Identify which cell holds the provided text, then report its [X, Y] central coordinate. 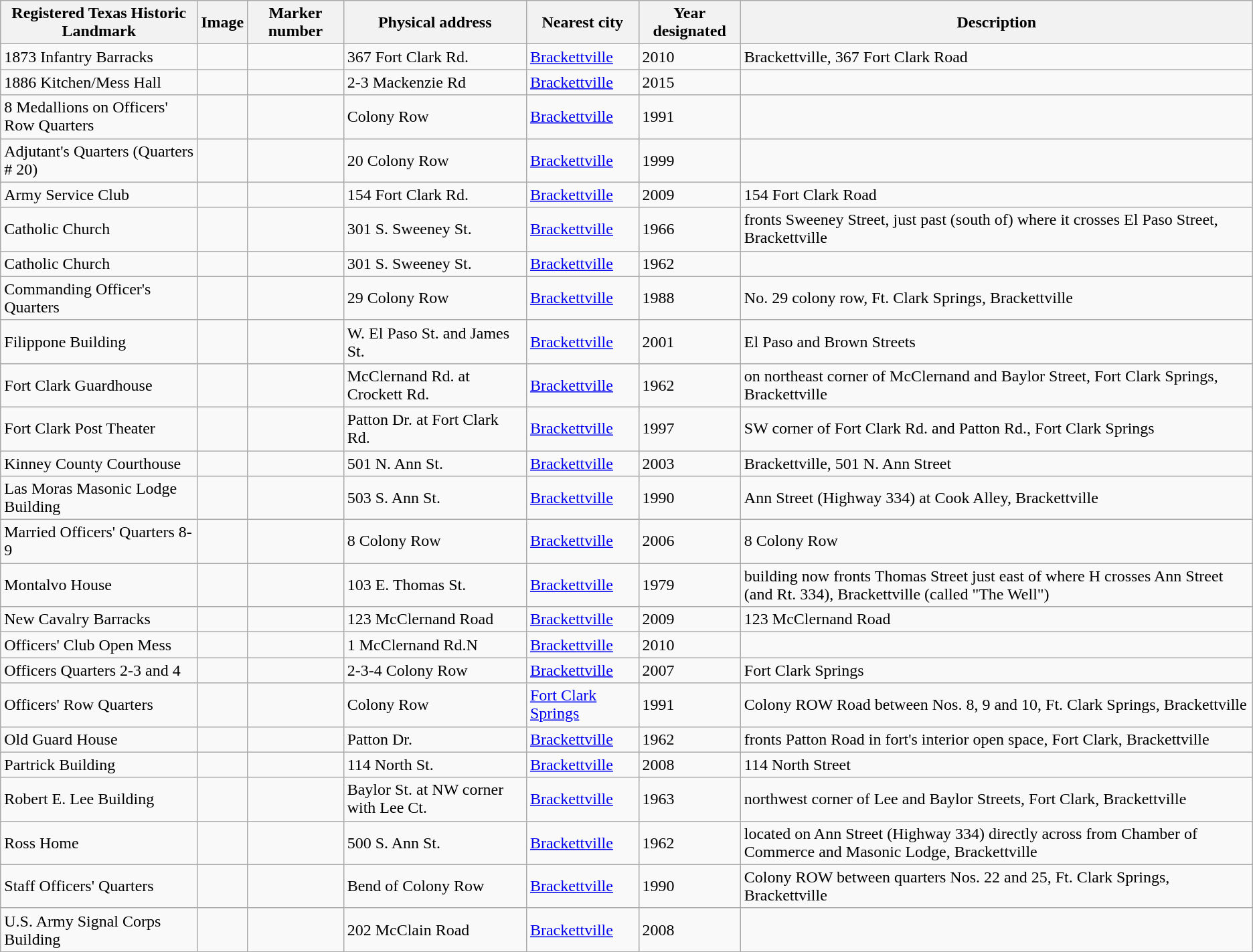
Las Moras Masonic Lodge Building [99, 498]
Partrick Building [99, 765]
W. El Paso St. and James St. [435, 341]
1873 Infantry Barracks [99, 57]
2001 [689, 341]
2-3 Mackenzie Rd [435, 82]
20 Colony Row [435, 161]
Officers' Club Open Mess [99, 645]
fronts Sweeney Street, just past (south of) where it crosses El Paso Street, Brackettville [996, 229]
1988 [689, 298]
Kinney County Courthouse [99, 464]
Adjutant's Quarters (Quarters # 20) [99, 161]
Filippone Building [99, 341]
103 E. Thomas St. [435, 585]
fronts Patton Road in fort's interior open space, Fort Clark, Brackettville [996, 739]
1 McClernand Rd.N [435, 645]
Fort Clark Guardhouse [99, 385]
on northeast corner of McClernand and Baylor Street, Fort Clark Springs, Brackettville [996, 385]
Montalvo House [99, 585]
Officers Quarters 2-3 and 4 [99, 670]
building now fronts Thomas Street just east of where H crosses Ann Street (and Rt. 334), Brackettville (called "The Well") [996, 585]
Year designated [689, 23]
Colony ROW Road between Nos. 8, 9 and 10, Ft. Clark Springs, Brackettville [996, 705]
29 Colony Row [435, 298]
Bend of Colony Row [435, 886]
located on Ann Street (Highway 334) directly across from Chamber of Commerce and Masonic Lodge, Brackettville [996, 843]
Robert E. Lee Building [99, 799]
Registered Texas Historic Landmark [99, 23]
501 N. Ann St. [435, 464]
367 Fort Clark Rd. [435, 57]
Staff Officers' Quarters [99, 886]
Image [222, 23]
Fort Clark Post Theater [99, 428]
1963 [689, 799]
8 Medallions on Officers' Row Quarters [99, 116]
1999 [689, 161]
Ann Street (Highway 334) at Cook Alley, Brackettville [996, 498]
Brackettville, 367 Fort Clark Road [996, 57]
2003 [689, 464]
McClernand Rd. at Crockett Rd. [435, 385]
Patton Dr. [435, 739]
northwest corner of Lee and Baylor Streets, Fort Clark, Brackettville [996, 799]
202 McClain Road [435, 930]
El Paso and Brown Streets [996, 341]
2-3-4 Colony Row [435, 670]
154 Fort Clark Rd. [435, 195]
SW corner of Fort Clark Rd. and Patton Rd., Fort Clark Springs [996, 428]
1966 [689, 229]
Married Officers' Quarters 8-9 [99, 542]
Baylor St. at NW corner with Lee Ct. [435, 799]
Commanding Officer's Quarters [99, 298]
503 S. Ann St. [435, 498]
Colony ROW between quarters Nos. 22 and 25, Ft. Clark Springs, Brackettville [996, 886]
Army Service Club [99, 195]
1997 [689, 428]
No. 29 colony row, Ft. Clark Springs, Brackettville [996, 298]
500 S. Ann St. [435, 843]
U.S. Army Signal Corps Building [99, 930]
154 Fort Clark Road [996, 195]
Nearest city [582, 23]
Patton Dr. at Fort Clark Rd. [435, 428]
1886 Kitchen/Mess Hall [99, 82]
Officers' Row Quarters [99, 705]
New Cavalry Barracks [99, 620]
Old Guard House [99, 739]
114 North St. [435, 765]
2007 [689, 670]
Brackettville, 501 N. Ann Street [996, 464]
Marker number [296, 23]
1979 [689, 585]
Ross Home [99, 843]
Description [996, 23]
114 North Street [996, 765]
2015 [689, 82]
2006 [689, 542]
Physical address [435, 23]
